Find where the given text appears and provide that cell's center as [X, Y] coordinate. 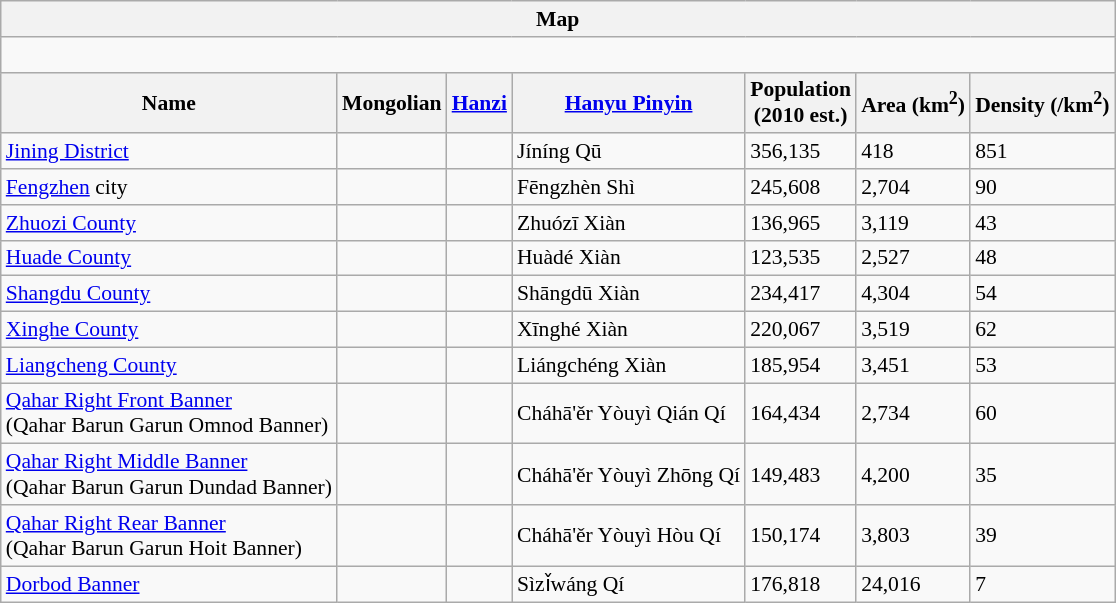
Liangcheng County [169, 365]
Xinghe County [169, 330]
Mongolian [392, 102]
176,818 [800, 584]
Liángchéng Xiàn [628, 365]
Cháhā'ěr Yòuyì Qián Qí [628, 414]
43 [1042, 223]
Jíníng Qū [628, 152]
Fengzhen city [169, 187]
Shangdu County [169, 294]
Qahar Right Front Banner(Qahar Barun Garun Omnod Banner) [169, 414]
245,608 [800, 187]
Huàdé Xiàn [628, 258]
Area (km2) [913, 102]
Cháhā'ěr Yòuyì Hòu Qí [628, 536]
150,174 [800, 536]
Cháhā'ěr Yòuyì Zhōng Qí [628, 474]
53 [1042, 365]
234,417 [800, 294]
Jining District [169, 152]
Shāngdū Xiàn [628, 294]
3,519 [913, 330]
24,016 [913, 584]
Name [169, 102]
Fēngzhèn Shì [628, 187]
136,965 [800, 223]
Xīnghé Xiàn [628, 330]
3,803 [913, 536]
60 [1042, 414]
90 [1042, 187]
149,483 [800, 474]
Huade County [169, 258]
Zhuozi County [169, 223]
Hanyu Pinyin [628, 102]
418 [913, 152]
356,135 [800, 152]
Population(2010 est.) [800, 102]
62 [1042, 330]
2,704 [913, 187]
35 [1042, 474]
3,451 [913, 365]
Map [558, 19]
123,535 [800, 258]
Density (/km2) [1042, 102]
Dorbod Banner [169, 584]
164,434 [800, 414]
39 [1042, 536]
185,954 [800, 365]
Hanzi [480, 102]
3,119 [913, 223]
4,304 [913, 294]
7 [1042, 584]
48 [1042, 258]
220,067 [800, 330]
Qahar Right Middle Banner(Qahar Barun Garun Dundad Banner) [169, 474]
2,527 [913, 258]
2,734 [913, 414]
Zhuózī Xiàn [628, 223]
Qahar Right Rear Banner(Qahar Barun Garun Hoit Banner) [169, 536]
Sìzǐwáng Qí [628, 584]
54 [1042, 294]
851 [1042, 152]
4,200 [913, 474]
